Detect which cell encompasses the target text, then output its [x, y] center coordinate. 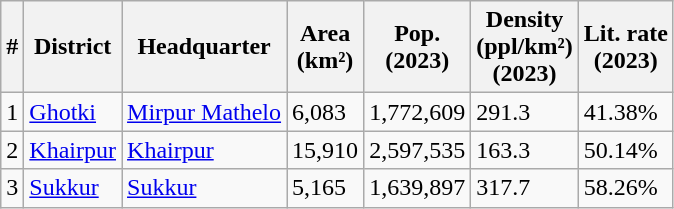
3 [12, 188]
Pop.(2023) [418, 47]
1,772,609 [418, 112]
Area(km²) [326, 47]
5,165 [326, 188]
163.3 [525, 150]
50.14% [626, 150]
2 [12, 150]
58.26% [626, 188]
291.3 [525, 112]
# [12, 47]
Lit. rate(2023) [626, 47]
District [73, 47]
Headquarter [204, 47]
Density(ppl/km²)(2023) [525, 47]
15,910 [326, 150]
41.38% [626, 112]
1,639,897 [418, 188]
317.7 [525, 188]
Mirpur Mathelo [204, 112]
Ghotki [73, 112]
2,597,535 [418, 150]
6,083 [326, 112]
1 [12, 112]
